Detect which cell encompasses the target text, then output its (x, y) center coordinate. 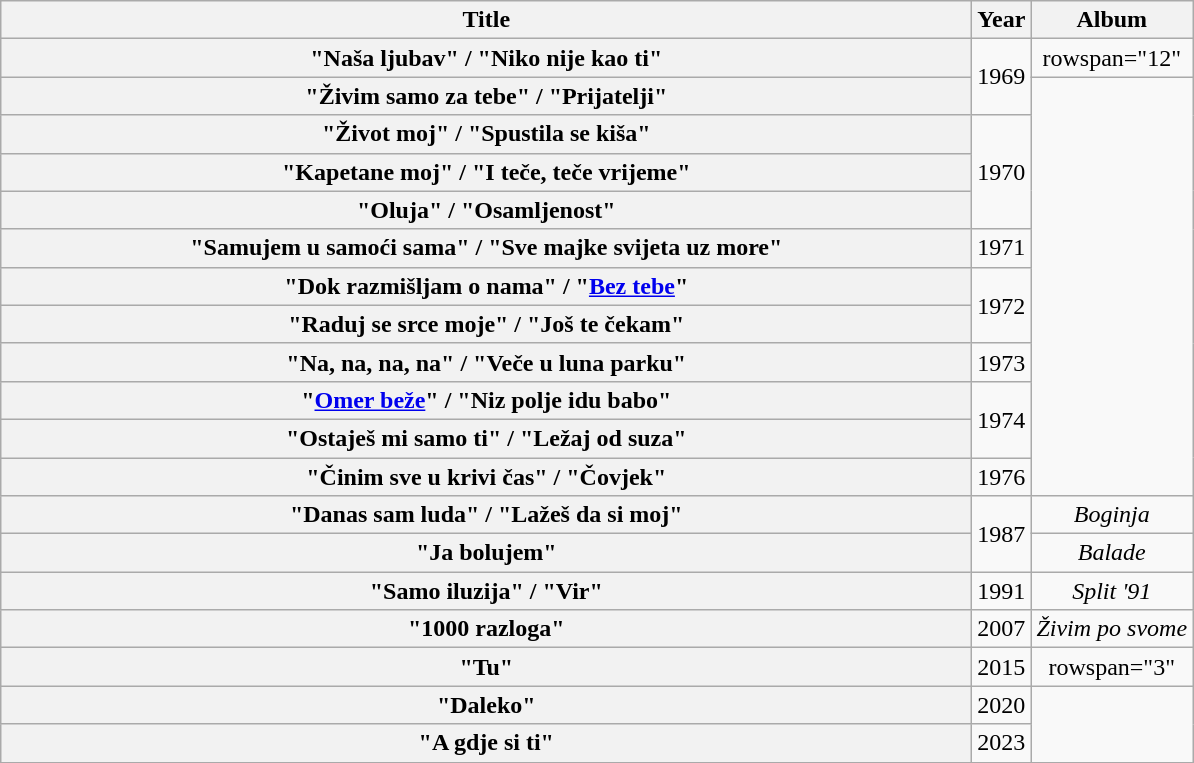
Boginja (1112, 515)
"Kapetane moj" / "I teče, teče vrijeme" (486, 172)
1971 (1002, 248)
"Oluja" / "Osamljenost" (486, 210)
"Daleko" (486, 705)
"Tu" (486, 667)
1973 (1002, 362)
"A gdje si ti" (486, 743)
1970 (1002, 172)
rowspan="12" (1112, 58)
Year (1002, 20)
"Samo iluzija" / "Vir" (486, 591)
2015 (1002, 667)
Balade (1112, 553)
"Živim samo za tebe" / "Prijatelji" (486, 96)
1987 (1002, 534)
Živim po svome (1112, 629)
"Ja bolujem" (486, 553)
2023 (1002, 743)
1976 (1002, 477)
"Omer beže" / "Niz polje idu babo" (486, 400)
"Danas sam luda" / "Lažeš da si moj" (486, 515)
"Naša ljubav" / "Niko nije kao ti" (486, 58)
"Raduj se srce moje" / "Još te čekam" (486, 324)
"Dok razmišljam o nama" / "Bez tebe" (486, 286)
"Ostaješ mi samo ti" / "Ležaj od suza" (486, 438)
1974 (1002, 419)
1972 (1002, 305)
"Na, na, na, na" / "Veče u luna parku" (486, 362)
rowspan="3" (1112, 667)
"1000 razloga" (486, 629)
"Činim sve u krivi čas" / "Čovjek" (486, 477)
2007 (1002, 629)
2020 (1002, 705)
Split '91 (1112, 591)
1991 (1002, 591)
Title (486, 20)
Album (1112, 20)
1969 (1002, 77)
"Život moj" / "Spustila se kiša" (486, 134)
"Samujem u samoći sama" / "Sve majke svijeta uz more" (486, 248)
